Output the (x, y) coordinate of the center of the cell containing the given text.  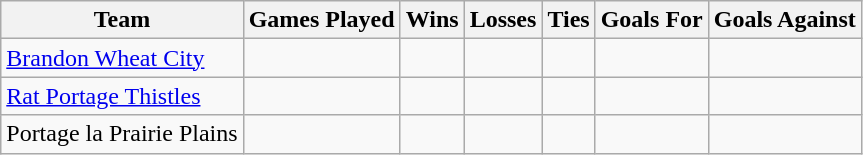
Goals Against (784, 20)
Ties (568, 20)
Games Played (322, 20)
Losses (503, 20)
Portage la Prairie Plains (122, 134)
Goals For (652, 20)
Team (122, 20)
Wins (432, 20)
Rat Portage Thistles (122, 96)
Brandon Wheat City (122, 58)
